Scan for the cell matching the given text and deliver its (X, Y) coordinate at center. 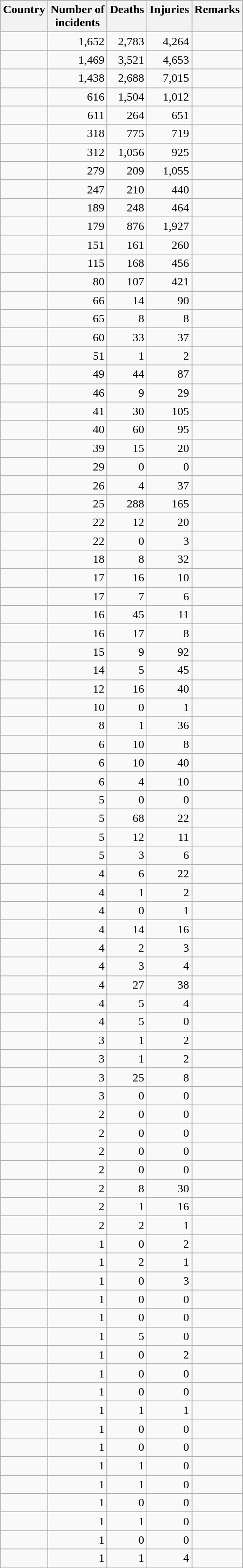
260 (169, 244)
151 (77, 244)
90 (169, 300)
925 (169, 152)
107 (127, 282)
26 (77, 485)
318 (77, 134)
876 (127, 226)
1,469 (77, 60)
105 (169, 411)
46 (77, 393)
3,521 (127, 60)
2,783 (127, 41)
32 (169, 559)
279 (77, 171)
209 (127, 171)
2,688 (127, 78)
115 (77, 263)
39 (77, 448)
7 (127, 596)
66 (77, 300)
92 (169, 652)
Remarks (217, 17)
87 (169, 374)
38 (169, 985)
49 (77, 374)
464 (169, 208)
189 (77, 208)
440 (169, 189)
27 (127, 985)
65 (77, 319)
Injuries (169, 17)
1,055 (169, 171)
Country (24, 17)
248 (127, 208)
33 (127, 337)
95 (169, 430)
421 (169, 282)
168 (127, 263)
247 (77, 189)
312 (77, 152)
7,015 (169, 78)
775 (127, 134)
Number ofincidents (77, 17)
1,012 (169, 97)
68 (127, 818)
165 (169, 504)
210 (127, 189)
51 (77, 356)
288 (127, 504)
179 (77, 226)
41 (77, 411)
1,056 (127, 152)
4,653 (169, 60)
1,504 (127, 97)
611 (77, 115)
616 (77, 97)
1,927 (169, 226)
44 (127, 374)
456 (169, 263)
161 (127, 244)
651 (169, 115)
1,652 (77, 41)
80 (77, 282)
Deaths (127, 17)
264 (127, 115)
4,264 (169, 41)
36 (169, 726)
1,438 (77, 78)
18 (77, 559)
719 (169, 134)
